For the text-containing cell, return its midpoint in [X, Y] coordinate format. 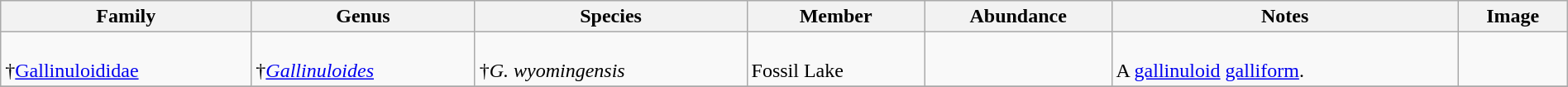
Genus [363, 17]
Member [835, 17]
Family [126, 17]
†Gallinuloididae [126, 60]
A gallinuloid galliform. [1285, 60]
Species [610, 17]
†G. wyomingensis [610, 60]
Image [1513, 17]
†Gallinuloides [363, 60]
Notes [1285, 17]
Fossil Lake [835, 60]
Abundance [1018, 17]
